Return the (X, Y) coordinate for the center point of the cell that contains the specified text.  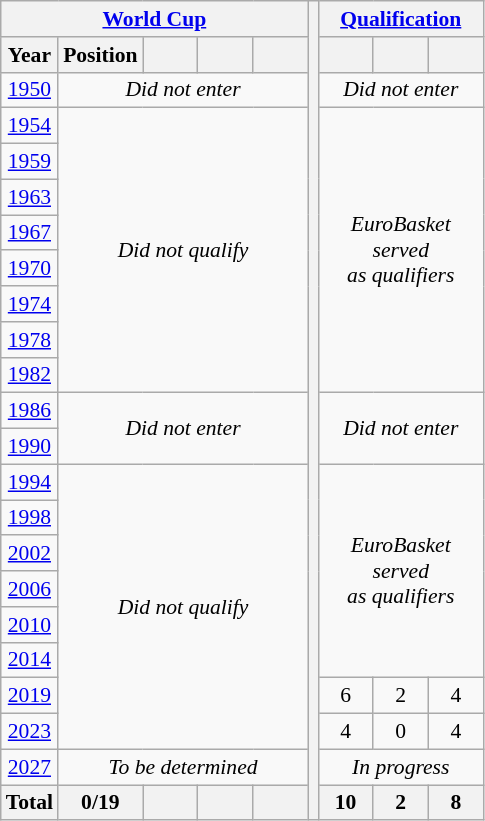
Total (30, 803)
2010 (30, 625)
1954 (30, 126)
2019 (30, 696)
6 (346, 696)
1994 (30, 482)
Year (30, 55)
2027 (30, 767)
Qualification (400, 19)
1978 (30, 340)
8 (456, 803)
In progress (400, 767)
1974 (30, 304)
1990 (30, 447)
2006 (30, 589)
1963 (30, 197)
2014 (30, 660)
1998 (30, 518)
1970 (30, 269)
1982 (30, 375)
1967 (30, 233)
1959 (30, 162)
World Cup (154, 19)
2023 (30, 732)
To be determined (183, 767)
1986 (30, 411)
Position (100, 55)
10 (346, 803)
0 (400, 732)
1950 (30, 90)
0/19 (100, 803)
2002 (30, 554)
